For the text-containing cell, return its midpoint in [x, y] coordinate format. 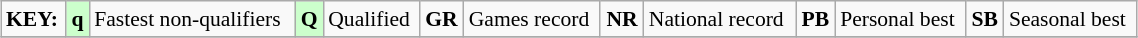
Games record [532, 19]
KEY: [34, 19]
NR [622, 19]
Q [309, 19]
Qualified [371, 19]
National record [720, 19]
Fastest non-qualifiers [192, 19]
Personal best [900, 19]
PB [816, 19]
q [78, 19]
Seasonal best [1070, 19]
SB [985, 19]
GR [442, 19]
